Pinpoint the cell where the given text exists, returning its (X, Y) midpoint coordinate. 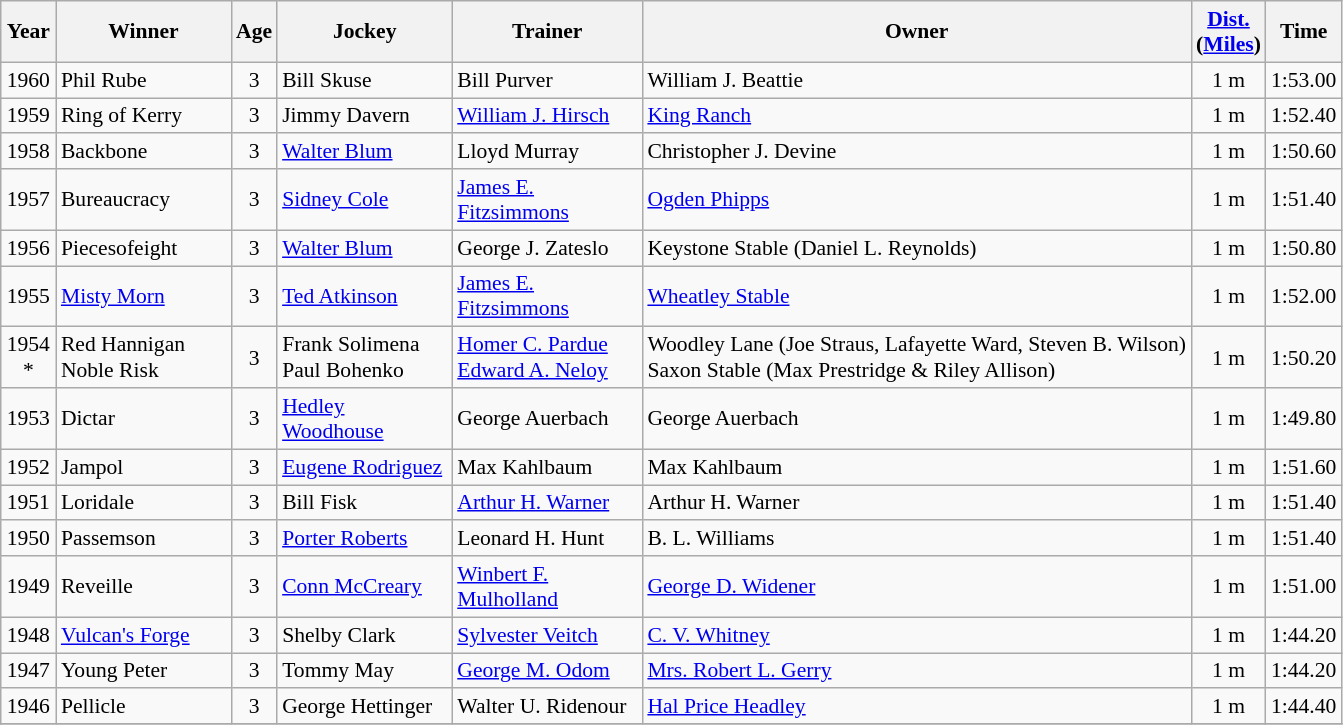
1:53.00 (1304, 80)
1950 (28, 539)
Porter Roberts (364, 539)
Red HanniganNoble Risk (144, 358)
1957 (28, 200)
Phil Rube (144, 80)
B. L. Williams (916, 539)
Dictar (144, 418)
Woodley Lane (Joe Straus, Lafayette Ward, Steven B. Wilson)Saxon Stable (Max Prestridge & Riley Allison) (916, 358)
1946 (28, 707)
1955 (28, 296)
Tommy May (364, 671)
George M. Odom (547, 671)
1960 (28, 80)
Eugene Rodriguez (364, 467)
C. V. Whitney (916, 635)
William J. Beattie (916, 80)
Year (28, 32)
1:52.00 (1304, 296)
Pellicle (144, 707)
King Ranch (916, 116)
Ogden Phipps (916, 200)
Jockey (364, 32)
Loridale (144, 503)
George Hettinger (364, 707)
Frank SolimenaPaul Bohenko (364, 358)
1948 (28, 635)
Sylvester Veitch (547, 635)
Jimmy Davern (364, 116)
Winner (144, 32)
William J. Hirsch (547, 116)
1:51.60 (1304, 467)
Backbone (144, 152)
Leonard H. Hunt (547, 539)
Mrs. Robert L. Gerry (916, 671)
1:49.80 (1304, 418)
Bill Skuse (364, 80)
Wheatley Stable (916, 296)
Ring of Kerry (144, 116)
Passemson (144, 539)
Hal Price Headley (916, 707)
Piecesofeight (144, 248)
1949 (28, 586)
Trainer (547, 32)
Winbert F. Mulholland (547, 586)
1:44.40 (1304, 707)
1:50.20 (1304, 358)
1959 (28, 116)
1:50.80 (1304, 248)
1954 * (28, 358)
Keystone Stable (Daniel L. Reynolds) (916, 248)
1958 (28, 152)
1953 (28, 418)
Homer C. PardueEdward A. Neloy (547, 358)
Bill Fisk (364, 503)
Time (1304, 32)
Vulcan's Forge (144, 635)
1952 (28, 467)
Lloyd Murray (547, 152)
1951 (28, 503)
Shelby Clark (364, 635)
1:51.00 (1304, 586)
Sidney Cole (364, 200)
1:52.40 (1304, 116)
Ted Atkinson (364, 296)
Christopher J. Devine (916, 152)
1947 (28, 671)
Age (254, 32)
Jampol (144, 467)
1956 (28, 248)
Young Peter (144, 671)
Misty Morn (144, 296)
Reveille (144, 586)
Bill Purver (547, 80)
1:50.60 (1304, 152)
Owner (916, 32)
Conn McCreary (364, 586)
Walter U. Ridenour (547, 707)
Dist. (Miles) (1228, 32)
George D. Widener (916, 586)
George J. Zateslo (547, 248)
Hedley Woodhouse (364, 418)
Bureaucracy (144, 200)
